Search for the cell housing the specified text and yield its [X, Y] center coordinate. 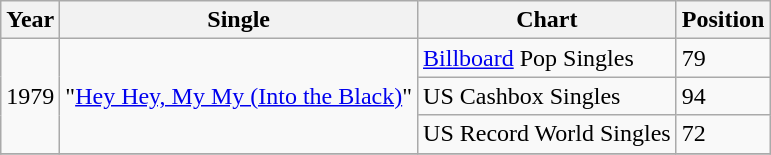
US Record World Singles [548, 134]
Position [723, 20]
Single [239, 20]
72 [723, 134]
94 [723, 96]
1979 [30, 96]
Year [30, 20]
79 [723, 58]
US Cashbox Singles [548, 96]
"Hey Hey, My My (Into the Black)" [239, 96]
Chart [548, 20]
Billboard Pop Singles [548, 58]
